Search for the cell housing the specified text and yield its [X, Y] center coordinate. 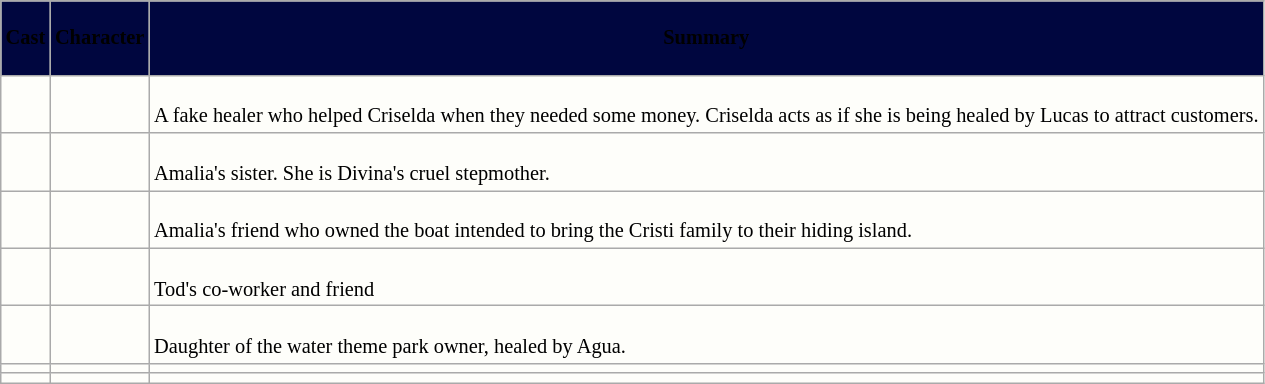
Daughter of the water theme park owner, healed by Agua. [706, 334]
Tod's co-worker and friend [706, 277]
Amalia's sister. She is Divina's cruel stepmother. [706, 161]
Character [100, 37]
Amalia's friend who owned the boat intended to bring the Cristi family to their hiding island. [706, 219]
A fake healer who helped Criselda when they needed some money. Criselda acts as if she is being healed by Lucas to attract customers. [706, 104]
Summary [706, 37]
Cast [26, 37]
